Return the [x, y] coordinate for the center point of the cell that contains the specified text.  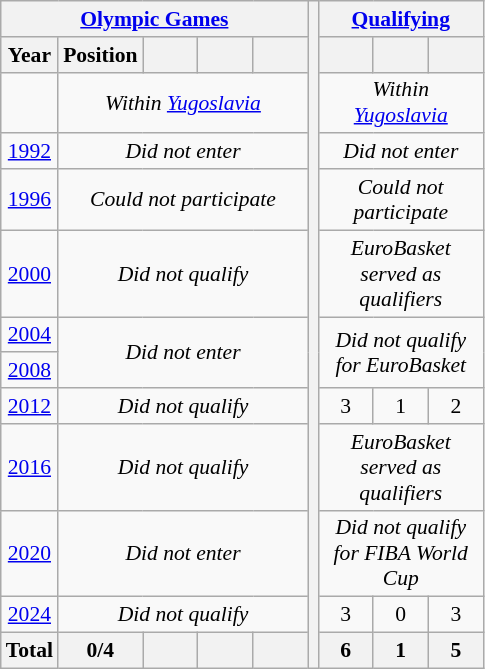
Did not qualify for EuroBasket [400, 352]
Position [100, 55]
Qualifying [400, 19]
Total [30, 651]
5 [456, 651]
Olympic Games [154, 19]
0/4 [100, 651]
2004 [30, 335]
6 [346, 651]
2 [456, 406]
2024 [30, 615]
2012 [30, 406]
0 [400, 615]
1992 [30, 152]
1996 [30, 200]
2020 [30, 554]
2008 [30, 371]
Did not qualify for FIBA World Cup [400, 554]
2000 [30, 274]
Year [30, 55]
2016 [30, 468]
